Identify which cell holds the provided text, then report its (x, y) central coordinate. 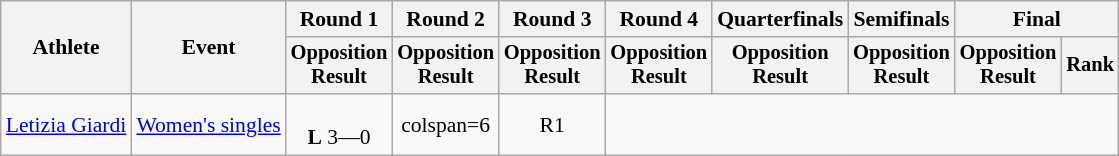
L 3—0 (340, 124)
Athlete (66, 48)
Semifinals (902, 19)
Rank (1090, 66)
Round 4 (660, 19)
Event (208, 48)
Round 2 (446, 19)
Quarterfinals (780, 19)
Women's singles (208, 124)
Final (1037, 19)
Round 1 (340, 19)
Letizia Giardi (66, 124)
colspan=6 (446, 124)
R1 (552, 124)
Round 3 (552, 19)
